Identify which cell holds the provided text, then report its [x, y] central coordinate. 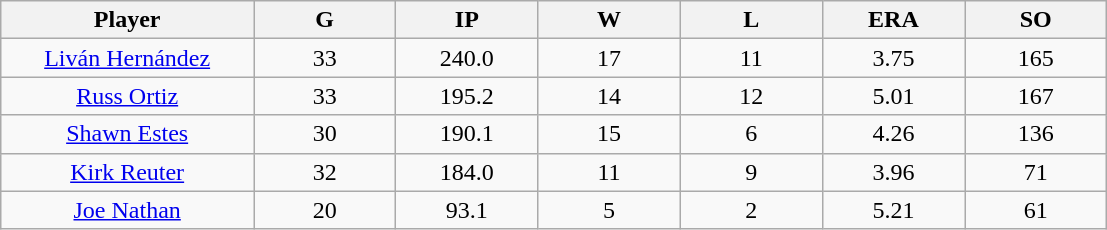
5.21 [893, 210]
15 [609, 134]
30 [325, 134]
71 [1036, 172]
Joe Nathan [128, 210]
20 [325, 210]
5.01 [893, 96]
3.96 [893, 172]
17 [609, 58]
ERA [893, 20]
32 [325, 172]
9 [751, 172]
190.1 [467, 134]
195.2 [467, 96]
2 [751, 210]
14 [609, 96]
240.0 [467, 58]
Player [128, 20]
93.1 [467, 210]
IP [467, 20]
165 [1036, 58]
Shawn Estes [128, 134]
61 [1036, 210]
G [325, 20]
12 [751, 96]
167 [1036, 96]
W [609, 20]
184.0 [467, 172]
Liván Hernández [128, 58]
Russ Ortiz [128, 96]
6 [751, 134]
4.26 [893, 134]
SO [1036, 20]
L [751, 20]
5 [609, 210]
3.75 [893, 58]
136 [1036, 134]
Kirk Reuter [128, 172]
